Extract the (x, y) coordinate from the center of the cell holding the provided text.  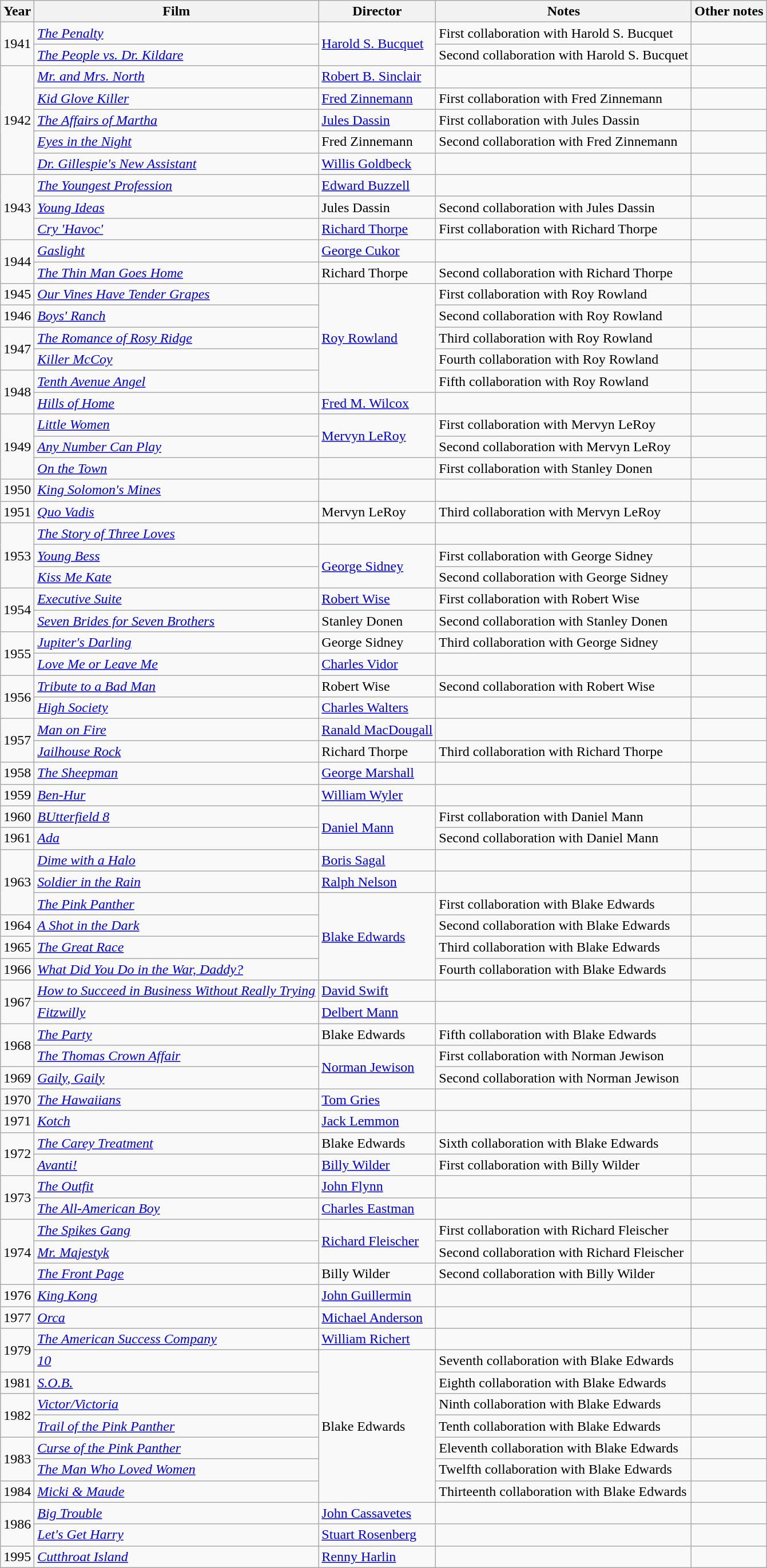
Year (17, 11)
Fifth collaboration with Blake Edwards (564, 1034)
1986 (17, 1524)
First collaboration with Jules Dassin (564, 120)
1964 (17, 925)
First collaboration with Daniel Mann (564, 817)
Boris Sagal (377, 860)
1982 (17, 1415)
The Man Who Loved Women (176, 1470)
Micki & Maude (176, 1491)
Boys' Ranch (176, 316)
Man on Fire (176, 730)
George Marshall (377, 773)
A Shot in the Dark (176, 925)
1969 (17, 1078)
Little Women (176, 425)
Mr. Majestyk (176, 1252)
Richard Fleischer (377, 1241)
George Cukor (377, 250)
10 (176, 1361)
Fourth collaboration with Roy Rowland (564, 360)
Third collaboration with Blake Edwards (564, 947)
First collaboration with Richard Fleischer (564, 1230)
Fred M. Wilcox (377, 403)
William Wyler (377, 795)
BUtterfield 8 (176, 817)
The Spikes Gang (176, 1230)
Love Me or Leave Me (176, 664)
The Thomas Crown Affair (176, 1056)
Robert B. Sinclair (377, 77)
Gaily, Gaily (176, 1078)
Dr. Gillespie's New Assistant (176, 164)
Tom Gries (377, 1100)
First collaboration with Fred Zinnemann (564, 98)
First collaboration with Robert Wise (564, 599)
Executive Suite (176, 599)
Soldier in the Rain (176, 882)
Ranald MacDougall (377, 730)
1971 (17, 1121)
King Solomon's Mines (176, 490)
1983 (17, 1459)
Third collaboration with George Sidney (564, 643)
Big Trouble (176, 1513)
The Thin Man Goes Home (176, 273)
First collaboration with Roy Rowland (564, 295)
1947 (17, 349)
Film (176, 11)
Harold S. Bucquet (377, 44)
Fifth collaboration with Roy Rowland (564, 381)
1976 (17, 1295)
Ninth collaboration with Blake Edwards (564, 1404)
Stuart Rosenberg (377, 1535)
First collaboration with Billy Wilder (564, 1165)
1961 (17, 838)
Seven Brides for Seven Brothers (176, 620)
1967 (17, 1002)
Cutthroat Island (176, 1557)
Our Vines Have Tender Grapes (176, 295)
Second collaboration with Richard Fleischer (564, 1252)
Gaslight (176, 250)
The Romance of Rosy Ridge (176, 338)
1960 (17, 817)
John Guillermin (377, 1295)
Let's Get Harry (176, 1535)
1984 (17, 1491)
The Penalty (176, 33)
The Hawaiians (176, 1100)
1977 (17, 1317)
Kotch (176, 1121)
The Carey Treatment (176, 1143)
Second collaboration with Norman Jewison (564, 1078)
1954 (17, 610)
Tenth Avenue Angel (176, 381)
Director (377, 11)
Young Ideas (176, 207)
Eyes in the Night (176, 142)
First collaboration with Harold S. Bucquet (564, 33)
Victor/Victoria (176, 1404)
1945 (17, 295)
Roy Rowland (377, 338)
Charles Walters (377, 708)
First collaboration with Blake Edwards (564, 904)
Young Bess (176, 555)
The Outfit (176, 1187)
Twelfth collaboration with Blake Edwards (564, 1470)
Eighth collaboration with Blake Edwards (564, 1383)
Ralph Nelson (377, 882)
Second collaboration with Richard Thorpe (564, 273)
S.O.B. (176, 1383)
1955 (17, 654)
Third collaboration with Richard Thorpe (564, 751)
Second collaboration with Roy Rowland (564, 316)
Second collaboration with Fred Zinnemann (564, 142)
Charles Eastman (377, 1208)
Willis Goldbeck (377, 164)
William Richert (377, 1339)
1973 (17, 1197)
Trail of the Pink Panther (176, 1426)
Tribute to a Bad Man (176, 686)
The American Success Company (176, 1339)
Daniel Mann (377, 827)
Other notes (729, 11)
1958 (17, 773)
1951 (17, 512)
Thirteenth collaboration with Blake Edwards (564, 1491)
Renny Harlin (377, 1557)
1970 (17, 1100)
1942 (17, 120)
Third collaboration with Mervyn LeRoy (564, 512)
1963 (17, 882)
Mr. and Mrs. North (176, 77)
Jupiter's Darling (176, 643)
Second collaboration with Harold S. Bucquet (564, 55)
1979 (17, 1350)
Jack Lemmon (377, 1121)
King Kong (176, 1295)
Eleventh collaboration with Blake Edwards (564, 1448)
The Pink Panther (176, 904)
The All-American Boy (176, 1208)
1943 (17, 207)
Second collaboration with Jules Dassin (564, 207)
Michael Anderson (377, 1317)
1957 (17, 741)
Second collaboration with George Sidney (564, 577)
1966 (17, 969)
1948 (17, 392)
The Youngest Profession (176, 185)
Second collaboration with Stanley Donen (564, 620)
1974 (17, 1252)
John Cassavetes (377, 1513)
Second collaboration with Mervyn LeRoy (564, 447)
Notes (564, 11)
Killer McCoy (176, 360)
1950 (17, 490)
Jailhouse Rock (176, 751)
Curse of the Pink Panther (176, 1448)
1968 (17, 1045)
1965 (17, 947)
Orca (176, 1317)
Second collaboration with Daniel Mann (564, 838)
Kiss Me Kate (176, 577)
Kid Glove Killer (176, 98)
The Great Race (176, 947)
Tenth collaboration with Blake Edwards (564, 1426)
Delbert Mann (377, 1013)
1956 (17, 697)
1944 (17, 261)
Third collaboration with Roy Rowland (564, 338)
Second collaboration with Billy Wilder (564, 1273)
1972 (17, 1154)
First collaboration with Richard Thorpe (564, 229)
The Affairs of Martha (176, 120)
1946 (17, 316)
Ada (176, 838)
First collaboration with George Sidney (564, 555)
The Front Page (176, 1273)
On the Town (176, 468)
David Swift (377, 991)
How to Succeed in Business Without Really Trying (176, 991)
The People vs. Dr. Kildare (176, 55)
Any Number Can Play (176, 447)
First collaboration with Stanley Donen (564, 468)
Seventh collaboration with Blake Edwards (564, 1361)
Ben-Hur (176, 795)
1953 (17, 555)
1949 (17, 447)
1959 (17, 795)
Fitzwilly (176, 1013)
1995 (17, 1557)
Second collaboration with Robert Wise (564, 686)
1941 (17, 44)
Dime with a Halo (176, 860)
Avanti! (176, 1165)
Charles Vidor (377, 664)
Norman Jewison (377, 1067)
The Party (176, 1034)
Fourth collaboration with Blake Edwards (564, 969)
Cry 'Havoc' (176, 229)
Quo Vadis (176, 512)
Second collaboration with Blake Edwards (564, 925)
Hills of Home (176, 403)
John Flynn (377, 1187)
What Did You Do in the War, Daddy? (176, 969)
The Sheepman (176, 773)
First collaboration with Norman Jewison (564, 1056)
1981 (17, 1383)
First collaboration with Mervyn LeRoy (564, 425)
Sixth collaboration with Blake Edwards (564, 1143)
Stanley Donen (377, 620)
Edward Buzzell (377, 185)
High Society (176, 708)
The Story of Three Loves (176, 534)
